Output the (x, y) coordinate of the center of the cell containing the given text.  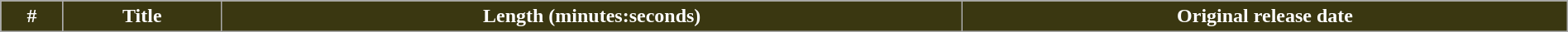
# (31, 16)
Title (142, 16)
Original release date (1265, 16)
Length (minutes:seconds) (592, 16)
